Extract the (x, y) coordinate from the center of the cell holding the provided text.  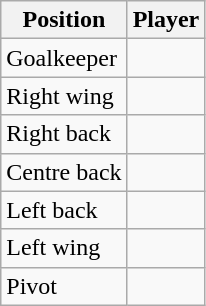
Goalkeeper (64, 58)
Left wing (64, 248)
Left back (64, 210)
Player (166, 20)
Centre back (64, 172)
Right back (64, 134)
Position (64, 20)
Pivot (64, 286)
Right wing (64, 96)
